Scan for the cell matching the given text and deliver its (x, y) coordinate at center. 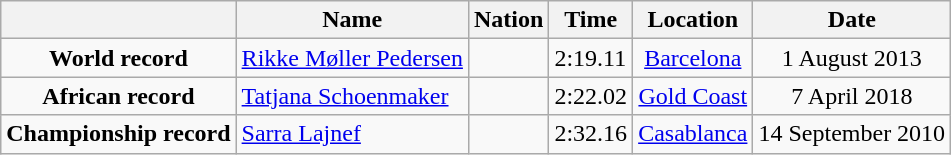
Championship record (118, 134)
African record (118, 96)
1 August 2013 (852, 58)
Casablanca (693, 134)
Barcelona (693, 58)
World record (118, 58)
Sarra Lajnef (352, 134)
2:22.02 (591, 96)
Nation (508, 20)
Location (693, 20)
Gold Coast (693, 96)
14 September 2010 (852, 134)
7 April 2018 (852, 96)
Time (591, 20)
Name (352, 20)
Rikke Møller Pedersen (352, 58)
2:19.11 (591, 58)
2:32.16 (591, 134)
Tatjana Schoenmaker (352, 96)
Date (852, 20)
